Output the (X, Y) coordinate of the center of the cell containing the given text.  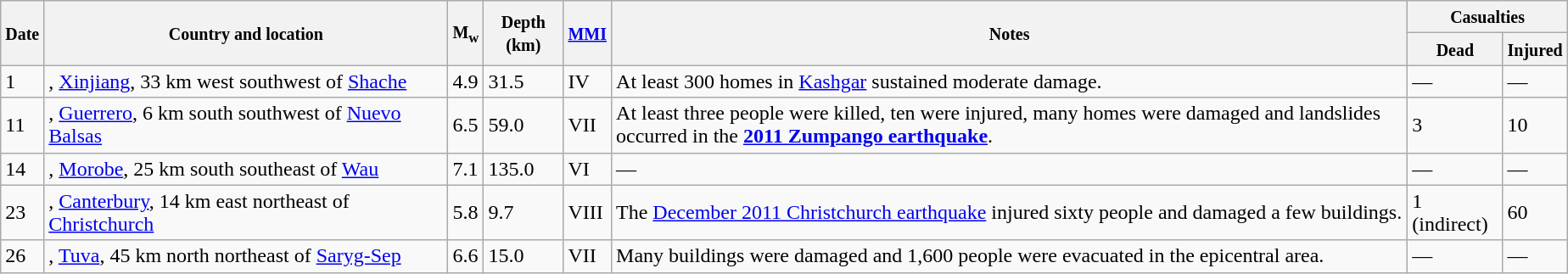
, Canterbury, 14 km east northeast of Christchurch (246, 212)
Notes (1010, 33)
Dead (1455, 49)
10 (1535, 126)
15.0 (524, 256)
Mw (466, 33)
1 (22, 81)
7.1 (466, 169)
At least 300 homes in Kashgar sustained moderate damage. (1010, 81)
14 (22, 169)
11 (22, 126)
5.8 (466, 212)
At least three people were killed, ten were injured, many homes were damaged and landslides occurred in the 2011 Zumpango earthquake. (1010, 126)
59.0 (524, 126)
, Xinjiang, 33 km west southwest of Shache (246, 81)
Injured (1535, 49)
MMI (587, 33)
1 (indirect) (1455, 212)
3 (1455, 126)
Country and location (246, 33)
23 (22, 212)
, Guerrero, 6 km south southwest of Nuevo Balsas (246, 126)
Depth (km) (524, 33)
VI (587, 169)
6.6 (466, 256)
IV (587, 81)
Casualties (1487, 17)
VIII (587, 212)
, Morobe, 25 km south southeast of Wau (246, 169)
135.0 (524, 169)
, Tuva, 45 km north northeast of Saryg-Sep (246, 256)
60 (1535, 212)
The December 2011 Christchurch earthquake injured sixty people and damaged a few buildings. (1010, 212)
26 (22, 256)
9.7 (524, 212)
31.5 (524, 81)
4.9 (466, 81)
Date (22, 33)
6.5 (466, 126)
Many buildings were damaged and 1,600 people were evacuated in the epicentral area. (1010, 256)
